Determine the (X, Y) coordinate at the center of the cell enclosing the given text.  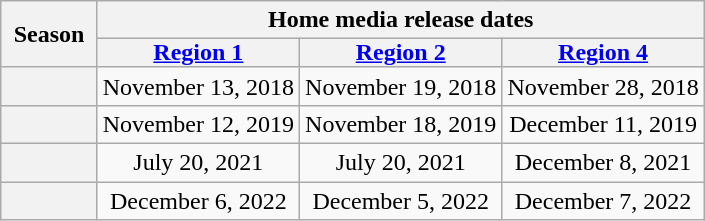
December 5, 2022 (401, 201)
Season (49, 34)
December 7, 2022 (603, 201)
Region 4 (603, 53)
December 11, 2019 (603, 124)
November 28, 2018 (603, 86)
November 12, 2019 (198, 124)
Region 1 (198, 53)
Region 2 (401, 53)
November 13, 2018 (198, 86)
November 19, 2018 (401, 86)
Home media release dates (400, 20)
December 8, 2021 (603, 162)
November 18, 2019 (401, 124)
December 6, 2022 (198, 201)
